Search for the cell housing the specified text and yield its (x, y) center coordinate. 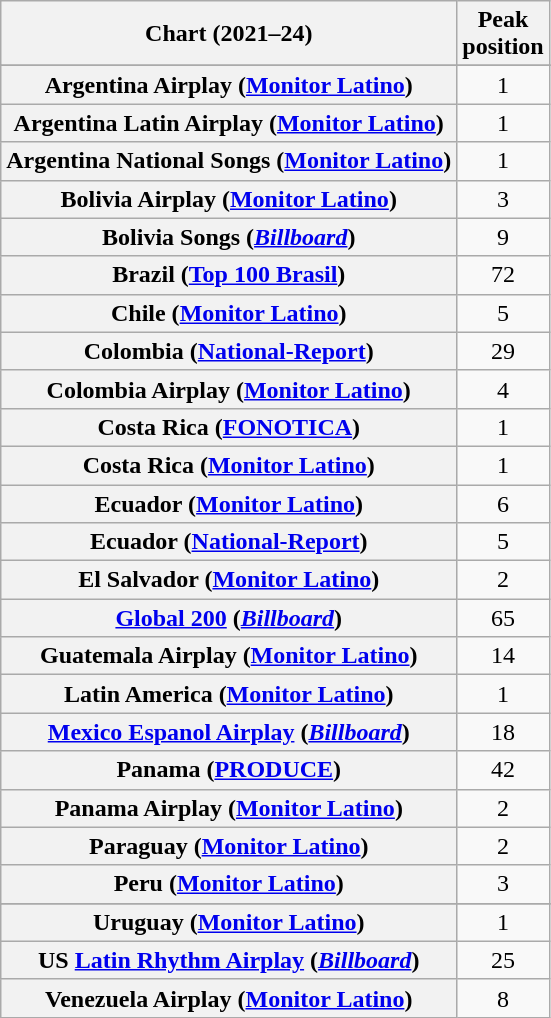
Ecuador (Monitor Latino) (229, 503)
25 (503, 960)
Colombia (National-Report) (229, 351)
Brazil (Top 100 Brasil) (229, 275)
Argentina National Songs (Monitor Latino) (229, 161)
Venezuela Airplay (Monitor Latino) (229, 998)
4 (503, 389)
Bolivia Airplay (Monitor Latino) (229, 199)
9 (503, 237)
US Latin Rhythm Airplay (Billboard) (229, 960)
18 (503, 732)
Panama (PRODUCE) (229, 770)
Global 200 (Billboard) (229, 618)
Colombia Airplay (Monitor Latino) (229, 389)
Bolivia Songs (Billboard) (229, 237)
Costa Rica (FONOTICA) (229, 427)
Argentina Airplay (Monitor Latino) (229, 85)
72 (503, 275)
Argentina Latin Airplay (Monitor Latino) (229, 123)
14 (503, 656)
Mexico Espanol Airplay (Billboard) (229, 732)
Ecuador (National-Report) (229, 542)
Chart (2021–24) (229, 34)
Paraguay (Monitor Latino) (229, 846)
Latin America (Monitor Latino) (229, 694)
Costa Rica (Monitor Latino) (229, 465)
El Salvador (Monitor Latino) (229, 580)
42 (503, 770)
6 (503, 503)
65 (503, 618)
Panama Airplay (Monitor Latino) (229, 808)
29 (503, 351)
Uruguay (Monitor Latino) (229, 922)
8 (503, 998)
Peru (Monitor Latino) (229, 884)
Peakposition (503, 34)
Chile (Monitor Latino) (229, 313)
Guatemala Airplay (Monitor Latino) (229, 656)
